For the text-containing cell, return its midpoint in [X, Y] coordinate format. 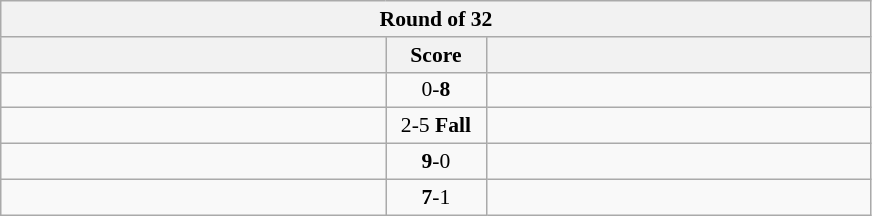
0-8 [436, 90]
2-5 Fall [436, 126]
Round of 32 [436, 19]
7-1 [436, 197]
9-0 [436, 162]
Score [436, 55]
